For the text-containing cell, return its midpoint in (X, Y) coordinate format. 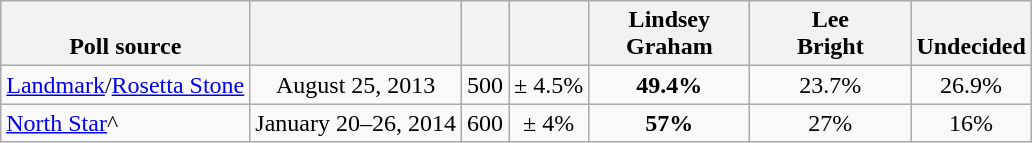
500 (484, 85)
27% (830, 123)
LeeBright (830, 34)
Landmark/Rosetta Stone (126, 85)
Undecided (971, 34)
16% (971, 123)
57% (670, 123)
± 4% (549, 123)
LindseyGraham (670, 34)
Poll source (126, 34)
± 4.5% (549, 85)
49.4% (670, 85)
26.9% (971, 85)
North Star^ (126, 123)
600 (484, 123)
January 20–26, 2014 (356, 123)
August 25, 2013 (356, 85)
23.7% (830, 85)
